Return (x, y) of the center of cell containing provided text 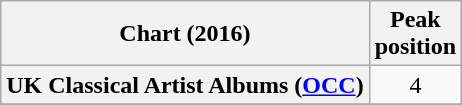
UK Classical Artist Albums (OCC) (185, 85)
Peakposition (415, 34)
4 (415, 85)
Chart (2016) (185, 34)
